Search for the cell housing the specified text and yield its (x, y) center coordinate. 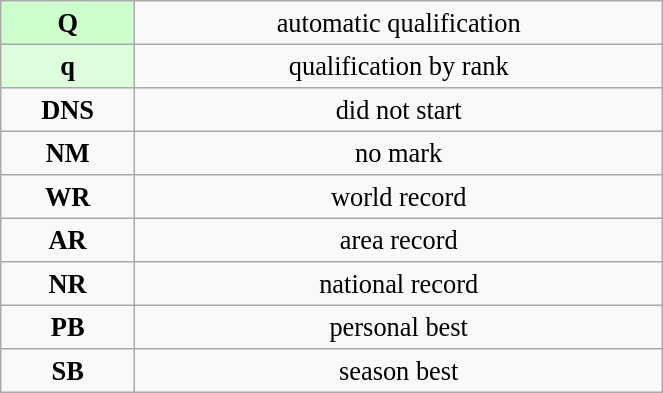
AR (68, 240)
no mark (399, 153)
automatic qualification (399, 22)
SB (68, 371)
q (68, 66)
area record (399, 240)
NR (68, 284)
PB (68, 327)
WR (68, 197)
season best (399, 371)
NM (68, 153)
did not start (399, 109)
national record (399, 284)
personal best (399, 327)
Q (68, 22)
qualification by rank (399, 66)
world record (399, 197)
DNS (68, 109)
